Identify which cell holds the provided text, then report its [X, Y] central coordinate. 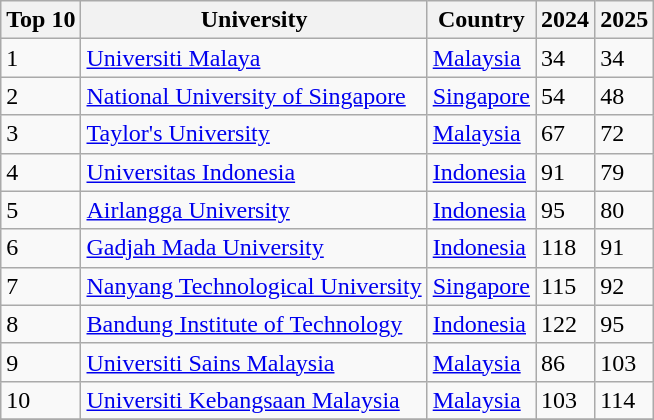
3 [41, 134]
5 [41, 210]
Nanyang Technological University [254, 286]
8 [41, 324]
118 [566, 248]
6 [41, 248]
National University of Singapore [254, 96]
67 [566, 134]
Universiti Malaya [254, 58]
Bandung Institute of Technology [254, 324]
86 [566, 362]
72 [624, 134]
48 [624, 96]
9 [41, 362]
115 [566, 286]
Country [481, 20]
Top 10 [41, 20]
2 [41, 96]
79 [624, 172]
4 [41, 172]
Universiti Sains Malaysia [254, 362]
University [254, 20]
Universitas Indonesia [254, 172]
10 [41, 400]
114 [624, 400]
80 [624, 210]
122 [566, 324]
Gadjah Mada University [254, 248]
Taylor's University [254, 134]
2025 [624, 20]
7 [41, 286]
2024 [566, 20]
Airlangga University [254, 210]
1 [41, 58]
92 [624, 286]
Universiti Kebangsaan Malaysia [254, 400]
54 [566, 96]
